Return (X, Y) of the center of cell containing provided text 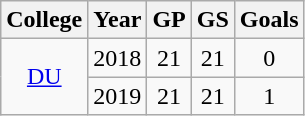
Year (118, 20)
GS (212, 20)
2018 (118, 58)
Goals (269, 20)
0 (269, 58)
2019 (118, 96)
DU (44, 77)
College (44, 20)
GP (169, 20)
1 (269, 96)
